For the text-containing cell, return its midpoint in (X, Y) coordinate format. 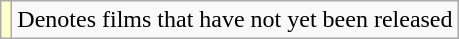
Denotes films that have not yet been released (235, 20)
